Find where the given text appears and provide that cell's center as (x, y) coordinate. 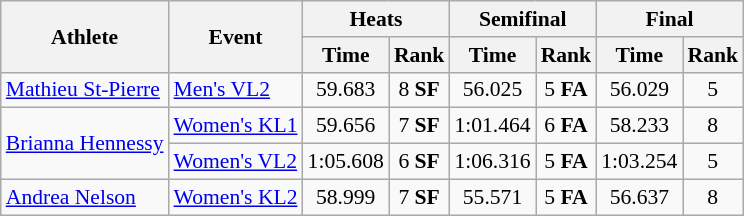
55.571 (492, 197)
Mathieu St-Pierre (85, 90)
Heats (376, 19)
Men's VL2 (236, 90)
59.656 (346, 126)
1:06.316 (492, 162)
Final (670, 19)
56.637 (639, 197)
56.025 (492, 90)
1:05.608 (346, 162)
6 SF (420, 162)
Women's VL2 (236, 162)
1:01.464 (492, 126)
Event (236, 36)
58.999 (346, 197)
Women's KL1 (236, 126)
Athlete (85, 36)
Brianna Hennessy (85, 144)
6 FA (566, 126)
59.683 (346, 90)
1:03.254 (639, 162)
8 SF (420, 90)
56.029 (639, 90)
Women's KL2 (236, 197)
Andrea Nelson (85, 197)
58.233 (639, 126)
Semifinal (522, 19)
